Detect which cell encompasses the target text, then output its [x, y] center coordinate. 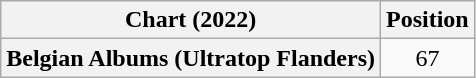
67 [428, 58]
Belgian Albums (Ultratop Flanders) [191, 58]
Chart (2022) [191, 20]
Position [428, 20]
